Provide the [X, Y] coordinate of the cell's center where the given text is located.  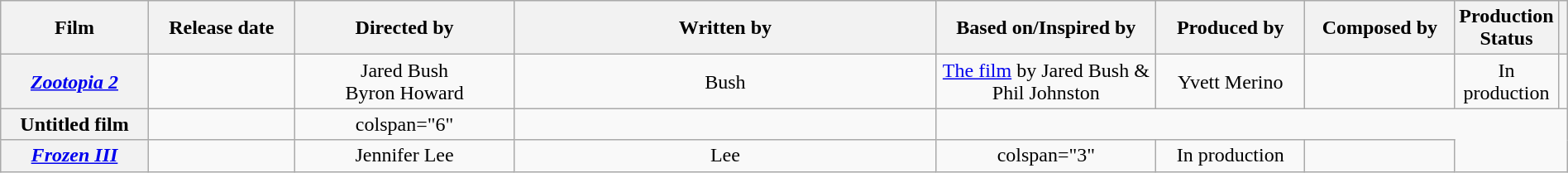
Release date [222, 28]
Yvett Merino [1231, 81]
Based on/Inspired by [1045, 28]
Bush [725, 81]
The film by Jared Bush & Phil Johnston [1045, 81]
Production Status [1507, 28]
Untitled film [74, 124]
Jared BushByron Howard [404, 81]
Frozen III [74, 156]
Jennifer Lee [404, 156]
Lee [725, 156]
colspan="3" [1045, 156]
Film [74, 28]
Composed by [1379, 28]
Directed by [404, 28]
Produced by [1231, 28]
Zootopia 2 [74, 81]
Written by [725, 28]
colspan="6" [404, 124]
